Locate the cell with the specified text and output its [x, y] center coordinate. 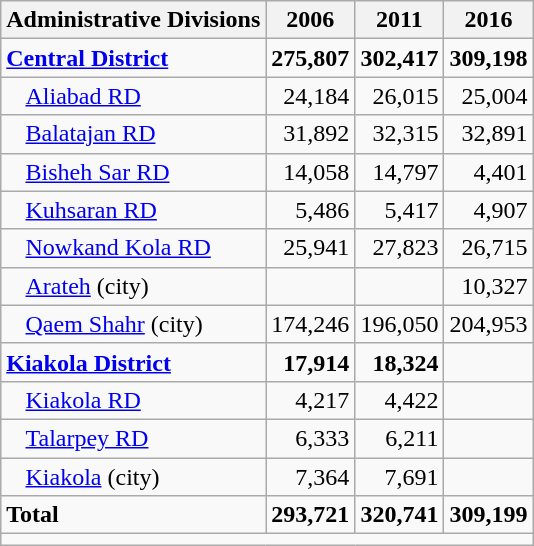
2016 [488, 20]
Total [134, 515]
24,184 [310, 96]
26,015 [400, 96]
7,364 [310, 477]
4,907 [488, 210]
7,691 [400, 477]
309,198 [488, 58]
204,953 [488, 324]
174,246 [310, 324]
Balatajan RD [134, 134]
2011 [400, 20]
10,327 [488, 286]
Bisheh Sar RD [134, 172]
31,892 [310, 134]
Kiakola District [134, 362]
309,199 [488, 515]
32,315 [400, 134]
293,721 [310, 515]
6,333 [310, 438]
18,324 [400, 362]
27,823 [400, 248]
Kiakola (city) [134, 477]
320,741 [400, 515]
5,486 [310, 210]
25,941 [310, 248]
Administrative Divisions [134, 20]
17,914 [310, 362]
Kuhsaran RD [134, 210]
302,417 [400, 58]
2006 [310, 20]
Arateh (city) [134, 286]
4,422 [400, 400]
26,715 [488, 248]
Central District [134, 58]
196,050 [400, 324]
Aliabad RD [134, 96]
14,058 [310, 172]
Qaem Shahr (city) [134, 324]
4,217 [310, 400]
5,417 [400, 210]
275,807 [310, 58]
Kiakola RD [134, 400]
25,004 [488, 96]
4,401 [488, 172]
14,797 [400, 172]
32,891 [488, 134]
6,211 [400, 438]
Nowkand Kola RD [134, 248]
Talarpey RD [134, 438]
